Find where the given text appears and provide that cell's center as [X, Y] coordinate. 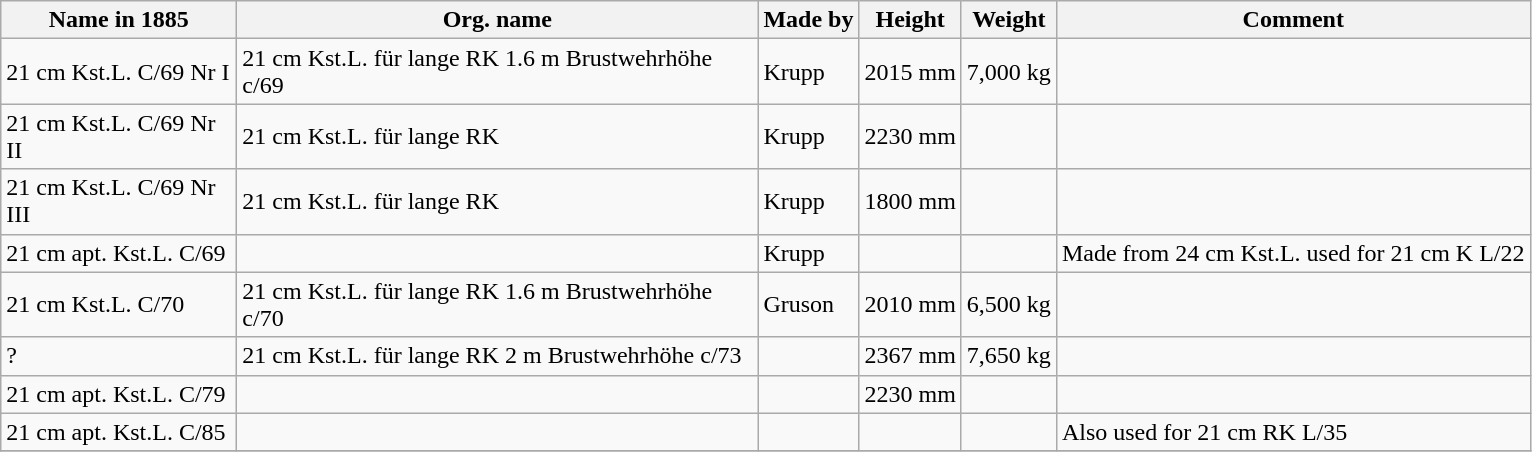
Height [910, 20]
21 cm Kst.L. C/69 Nr III [119, 202]
21 cm apt. Kst.L. C/79 [119, 394]
21 cm apt. Kst.L. C/69 [119, 253]
21 cm apt. Kst.L. C/85 [119, 432]
1800 mm [910, 202]
Weight [1008, 20]
7,650 kg [1008, 356]
21 cm Kst.L. C/69 Nr II [119, 136]
21 cm Kst.L. für lange RK 2 m Brustwehrhöhe c/73 [498, 356]
? [119, 356]
21 cm Kst.L. für lange RK 1.6 m Brustwehrhöhe c/70 [498, 304]
2015 mm [910, 72]
Made by [808, 20]
Org. name [498, 20]
Made from 24 cm Kst.L. used for 21 cm K L/22 [1293, 253]
Comment [1293, 20]
6,500 kg [1008, 304]
21 cm Kst.L. für lange RK 1.6 m Brustwehrhöhe c/69 [498, 72]
21 cm Kst.L. C/69 Nr I [119, 72]
2010 mm [910, 304]
7,000 kg [1008, 72]
Gruson [808, 304]
2367 mm [910, 356]
Name in 1885 [119, 20]
21 cm Kst.L. C/70 [119, 304]
Also used for 21 cm RK L/35 [1293, 432]
